Scan for the cell matching the given text and deliver its (X, Y) coordinate at center. 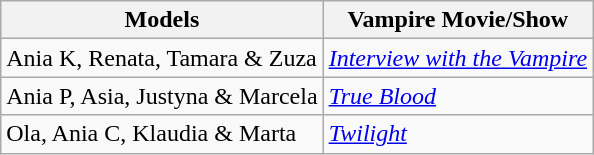
Ania K, Renata, Tamara & Zuza (162, 58)
Vampire Movie/Show (458, 20)
Ania P, Asia, Justyna & Marcela (162, 96)
Twilight (458, 134)
True Blood (458, 96)
Interview with the Vampire (458, 58)
Models (162, 20)
Ola, Ania C, Klaudia & Marta (162, 134)
